Return (X, Y) of the center of cell containing provided text 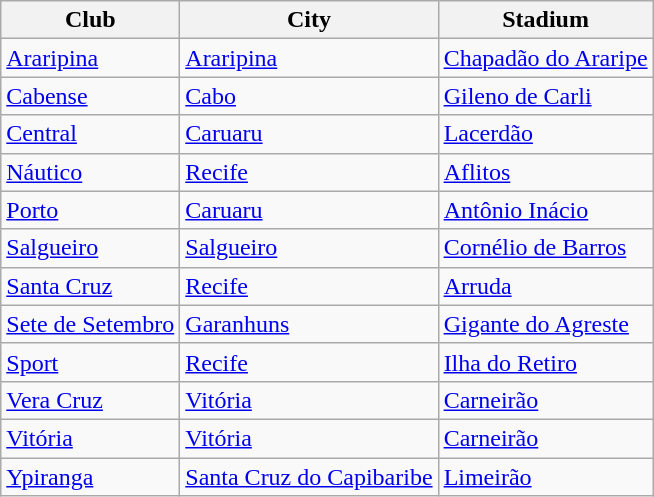
Aflitos (546, 172)
City (309, 20)
Gileno de Carli (546, 96)
Central (90, 134)
Garanhuns (309, 324)
Cornélio de Barros (546, 248)
Sete de Setembro (90, 324)
Vera Cruz (90, 400)
Porto (90, 210)
Sport (90, 362)
Limeirão (546, 477)
Santa Cruz (90, 286)
Cabo (309, 96)
Ilha do Retiro (546, 362)
Náutico (90, 172)
Club (90, 20)
Cabense (90, 96)
Stadium (546, 20)
Arruda (546, 286)
Gigante do Agreste (546, 324)
Lacerdão (546, 134)
Ypiranga (90, 477)
Chapadão do Araripe (546, 58)
Antônio Inácio (546, 210)
Santa Cruz do Capibaribe (309, 477)
